Return (x, y) of the center of cell containing provided text 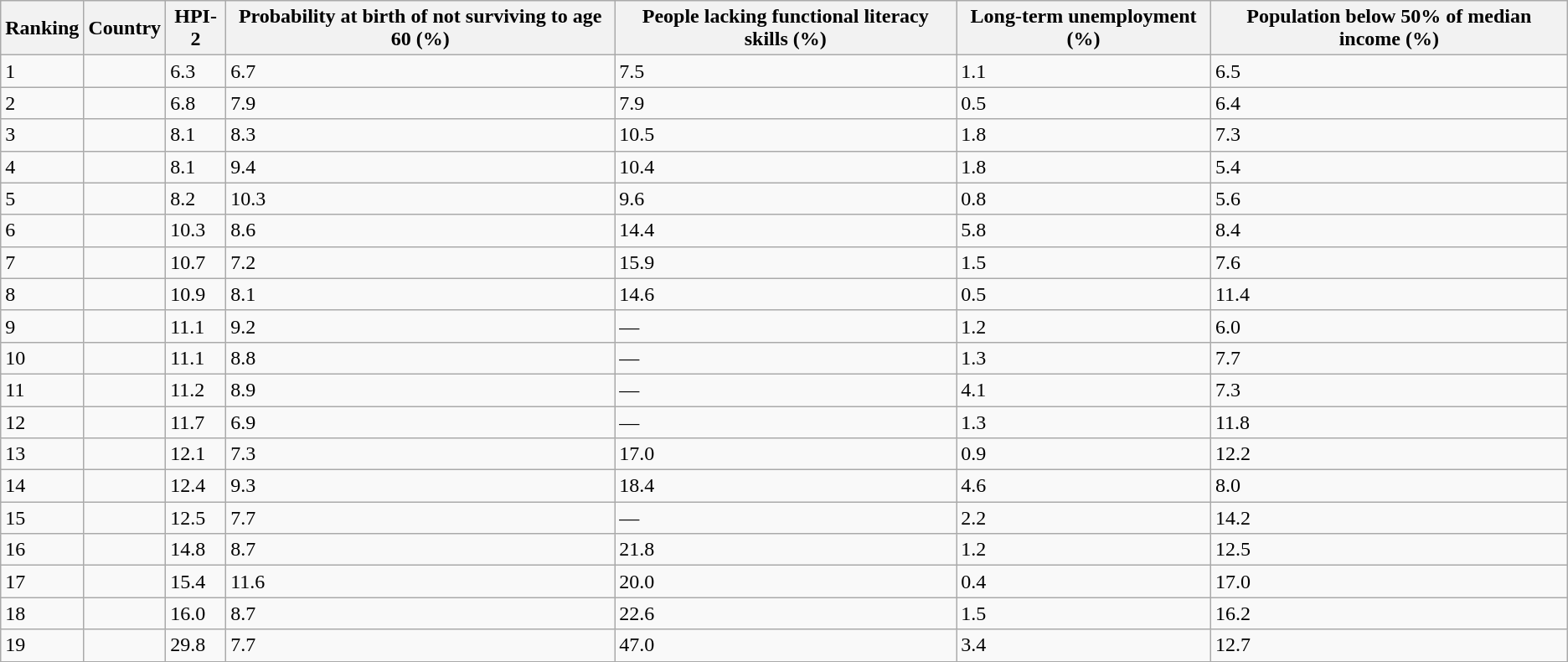
0.8 (1084, 199)
6.9 (420, 422)
14.8 (196, 550)
1.1 (1084, 71)
Country (125, 28)
0.9 (1084, 454)
7.2 (420, 262)
20.0 (786, 582)
15.4 (196, 582)
11.6 (420, 582)
12.7 (1389, 645)
9.4 (420, 167)
12.1 (196, 454)
HPI-2 (196, 28)
14.4 (786, 230)
11 (42, 390)
1 (42, 71)
3 (42, 135)
3.4 (1084, 645)
17 (42, 582)
14 (42, 486)
13 (42, 454)
11.2 (196, 390)
16.2 (1389, 613)
14.2 (1389, 518)
10 (42, 358)
15 (42, 518)
6.8 (196, 103)
16.0 (196, 613)
22.6 (786, 613)
5.6 (1389, 199)
6 (42, 230)
6.7 (420, 71)
12 (42, 422)
7.5 (786, 71)
29.8 (196, 645)
15.9 (786, 262)
2 (42, 103)
11.4 (1389, 294)
7.6 (1389, 262)
5.4 (1389, 167)
12.4 (196, 486)
2.2 (1084, 518)
8.9 (420, 390)
18.4 (786, 486)
6.0 (1389, 326)
6.4 (1389, 103)
0.4 (1084, 582)
10.5 (786, 135)
6.5 (1389, 71)
21.8 (786, 550)
5 (42, 199)
People lacking functional literacy skills (%) (786, 28)
14.6 (786, 294)
8 (42, 294)
Long-term unemployment (%) (1084, 28)
12.2 (1389, 454)
8.8 (420, 358)
7 (42, 262)
4.6 (1084, 486)
8.6 (420, 230)
Population below 50% of median income (%) (1389, 28)
11.8 (1389, 422)
Probability at birth of not surviving to age 60 (%) (420, 28)
10.7 (196, 262)
8.0 (1389, 486)
Ranking (42, 28)
16 (42, 550)
8.2 (196, 199)
6.3 (196, 71)
8.3 (420, 135)
4 (42, 167)
8.4 (1389, 230)
11.7 (196, 422)
19 (42, 645)
10.4 (786, 167)
4.1 (1084, 390)
9 (42, 326)
10.9 (196, 294)
9.2 (420, 326)
9.6 (786, 199)
18 (42, 613)
9.3 (420, 486)
5.8 (1084, 230)
47.0 (786, 645)
